Output the [X, Y] coordinate of the center of the cell containing the given text.  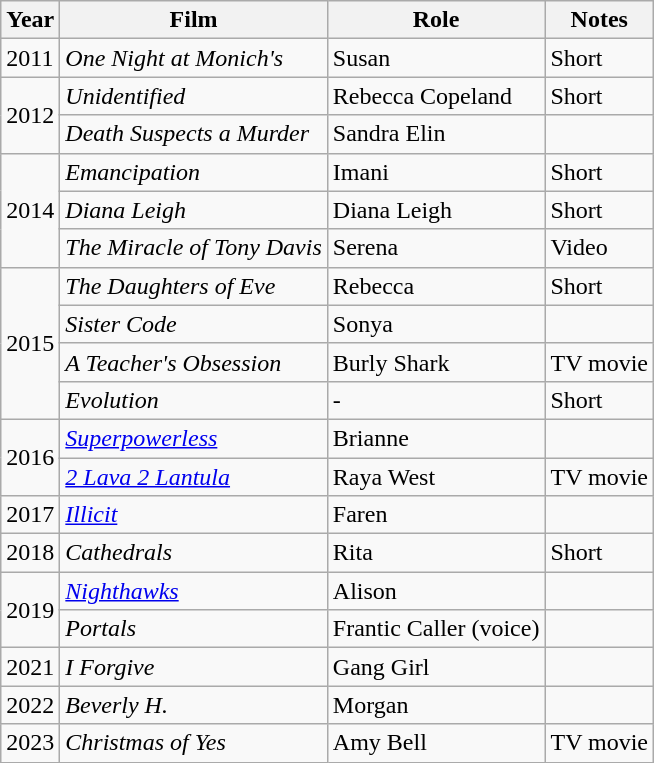
A Teacher's Obsession [194, 362]
Rebecca Copeland [436, 96]
Imani [436, 172]
Rita [436, 553]
Gang Girl [436, 667]
Superpowerless [194, 438]
Emancipation [194, 172]
Sister Code [194, 324]
2012 [30, 115]
2018 [30, 553]
Evolution [194, 400]
2016 [30, 457]
Brianne [436, 438]
2021 [30, 667]
2014 [30, 210]
2011 [30, 58]
Film [194, 20]
I Forgive [194, 667]
Unidentified [194, 96]
Burly Shark [436, 362]
Cathedrals [194, 553]
Raya West [436, 477]
Faren [436, 515]
2017 [30, 515]
Notes [600, 20]
Sonya [436, 324]
- [436, 400]
Christmas of Yes [194, 743]
The Miracle of Tony Davis [194, 248]
Susan [436, 58]
The Daughters of Eve [194, 286]
Serena [436, 248]
Morgan [436, 705]
Death Suspects a Murder [194, 134]
Sandra Elin [436, 134]
One Night at Monich's [194, 58]
Frantic Caller (voice) [436, 629]
2015 [30, 343]
2022 [30, 705]
Video [600, 248]
Rebecca [436, 286]
Portals [194, 629]
2019 [30, 610]
2 Lava 2 Lantula [194, 477]
Beverly H. [194, 705]
Illicit [194, 515]
Role [436, 20]
Nighthawks [194, 591]
Alison [436, 591]
Amy Bell [436, 743]
Year [30, 20]
2023 [30, 743]
